Scan for the cell matching the given text and deliver its [x, y] coordinate at center. 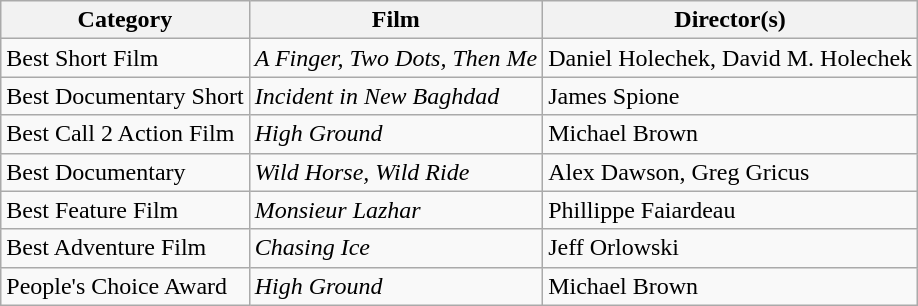
Best Documentary Short [125, 96]
A Finger, Two Dots, Then Me [396, 58]
James Spione [730, 96]
Best Call 2 Action Film [125, 134]
Director(s) [730, 20]
Wild Horse, Wild Ride [396, 172]
Phillippe Faiardeau [730, 210]
Best Feature Film [125, 210]
Incident in New Baghdad [396, 96]
Alex Dawson, Greg Gricus [730, 172]
Jeff Orlowski [730, 248]
Best Adventure Film [125, 248]
Monsieur Lazhar [396, 210]
Film [396, 20]
Daniel Holechek, David M. Holechek [730, 58]
People's Choice Award [125, 286]
Best Short Film [125, 58]
Best Documentary [125, 172]
Category [125, 20]
Chasing Ice [396, 248]
